Locate the cell with the specified text and output its (x, y) center coordinate. 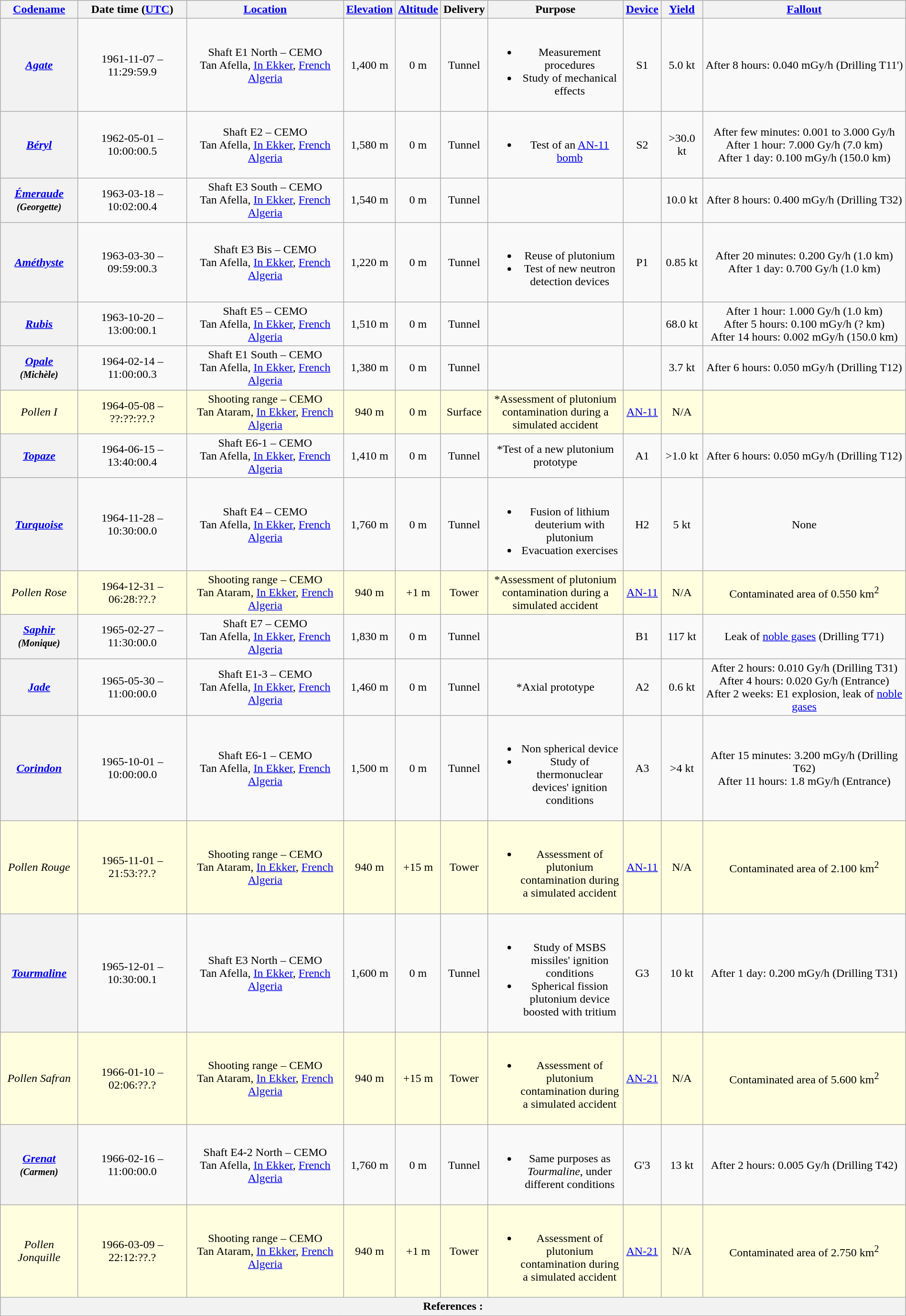
Pollen Safran (39, 1079)
Fallout (805, 10)
After 20 minutes: 0.200 Gy/h (1.0 km)After 1 day: 0.700 Gy/h (1.0 km) (805, 262)
1966-03-09 – 22:12:??.? (132, 1251)
117 kt (681, 636)
1964-02-14 – 11:00:00.3 (132, 368)
Grenat(Carmen) (39, 1165)
10 kt (681, 973)
1,600 m (369, 973)
Shaft E3 North – CEMOTan Afella, In Ekker, French Algeria (265, 973)
*Test of a new plutonium prototype (555, 456)
0.85 kt (681, 262)
Yield (681, 10)
Contaminated area of 0.550 km2 (805, 592)
Surface (464, 412)
B1 (642, 636)
Location (265, 10)
0.6 kt (681, 687)
Same purposes as Tourmaline, under different conditions (555, 1165)
1965-02-27 – 11:30:00.0 (132, 636)
1965-05-30 – 11:00:00.0 (132, 687)
Corindon (39, 768)
G'3 (642, 1165)
1,500 m (369, 768)
Shaft E1 North – CEMOTan Afella, In Ekker, French Algeria (265, 65)
Jade (39, 687)
>1.0 kt (681, 456)
Contaminated area of 2.100 km2 (805, 867)
1963-03-18 – 10:02:00.4 (132, 200)
After 1 hour: 1.000 Gy/h (1.0 km)After 5 hours: 0.100 mGy/h (? km)After 14 hours: 0.002 mGy/h (150.0 km) (805, 324)
Rubis (39, 324)
Shaft E2 – CEMOTan Afella, In Ekker, French Algeria (265, 145)
After 2 hours: 0.010 Gy/h (Drilling T31)After 4 hours: 0.020 Gy/h (Entrance)After 2 weeks: E1 explosion, leak of noble gases (805, 687)
1,830 m (369, 636)
Leak of noble gases (Drilling T71) (805, 636)
Test of an AN-11 bomb (555, 145)
1,540 m (369, 200)
*Axial prototype (555, 687)
Purpose (555, 10)
1,410 m (369, 456)
Shaft E1 South – CEMOTan Afella, In Ekker, French Algeria (265, 368)
References : (453, 1306)
H2 (642, 524)
Topaze (39, 456)
Fusion of lithium deuterium with plutoniumEvacuation exercises (555, 524)
1961-11-07 – 11:29:59.9 (132, 65)
Elevation (369, 10)
After 8 hours: 0.400 mGy/h (Drilling T32) (805, 200)
5.0 kt (681, 65)
Tourmaline (39, 973)
Améthyste (39, 262)
1962-05-01 – 10:00:00.5 (132, 145)
Pollen Rouge (39, 867)
Non spherical deviceStudy of thermonuclear devices' ignition conditions (555, 768)
Pollen I (39, 412)
1964-11-28 – 10:30:00.0 (132, 524)
1,580 m (369, 145)
10.0 kt (681, 200)
A2 (642, 687)
1964-06-15 – 13:40:00.4 (132, 456)
68.0 kt (681, 324)
Pollen Rose (39, 592)
1,400 m (369, 65)
Pollen Jonquille (39, 1251)
1964-05-08 – ??:??:??.? (132, 412)
>4 kt (681, 768)
A3 (642, 768)
Opale(Michèle) (39, 368)
Device (642, 10)
1966-01-10 – 02:06:??.? (132, 1079)
Date time (UTC) (132, 10)
Reuse of plutoniumTest of new neutron detection devices (555, 262)
Béryl (39, 145)
1,460 m (369, 687)
1,220 m (369, 262)
Shaft E5 – CEMOTan Afella, In Ekker, French Algeria (265, 324)
1,510 m (369, 324)
5 kt (681, 524)
Agate (39, 65)
1965-12-01 – 10:30:00.1 (132, 973)
Saphir(Monique) (39, 636)
1965-11-01 – 21:53:??.? (132, 867)
Shaft E4-2 North – CEMOTan Afella, In Ekker, French Algeria (265, 1165)
S1 (642, 65)
Shaft E3 South – CEMOTan Afella, In Ekker, French Algeria (265, 200)
1965-10-01 – 10:00:00.0 (132, 768)
13 kt (681, 1165)
Measurement proceduresStudy of mechanical effects (555, 65)
Shaft E3 Bis – CEMOTan Afella, In Ekker, French Algeria (265, 262)
Turquoise (39, 524)
1964-12-31 – 06:28:??.? (132, 592)
P1 (642, 262)
Contaminated area of 5.600 km2 (805, 1079)
>30.0 kt (681, 145)
1966-02-16 – 11:00:00.0 (132, 1165)
After 1 day: 0.200 mGy/h (Drilling T31) (805, 973)
Contaminated area of 2.750 km2 (805, 1251)
1,380 m (369, 368)
Shaft E4 – CEMOTan Afella, In Ekker, French Algeria (265, 524)
Delivery (464, 10)
3.7 kt (681, 368)
Shaft E7 – CEMOTan Afella, In Ekker, French Algeria (265, 636)
1963-03-30 – 09:59:00.3 (132, 262)
After 8 hours: 0.040 mGy/h (Drilling T11') (805, 65)
After few minutes: 0.001 to 3.000 Gy/hAfter 1 hour: 7.000 Gy/h (7.0 km)After 1 day: 0.100 mGy/h (150.0 km) (805, 145)
Altitude (418, 10)
A1 (642, 456)
After 15 minutes: 3.200 mGy/h (Drilling T62)After 11 hours: 1.8 mGy/h (Entrance) (805, 768)
None (805, 524)
Codename (39, 10)
Émeraude(Georgette) (39, 200)
Study of MSBS missiles' ignition conditionsSpherical fission plutonium device boosted with tritium (555, 973)
1963-10-20 – 13:00:00.1 (132, 324)
S2 (642, 145)
Shaft E1-3 – CEMOTan Afella, In Ekker, French Algeria (265, 687)
After 2 hours: 0.005 Gy/h (Drilling T42) (805, 1165)
G3 (642, 973)
